From the cell containing the given text, extract its center point as (x, y) coordinate. 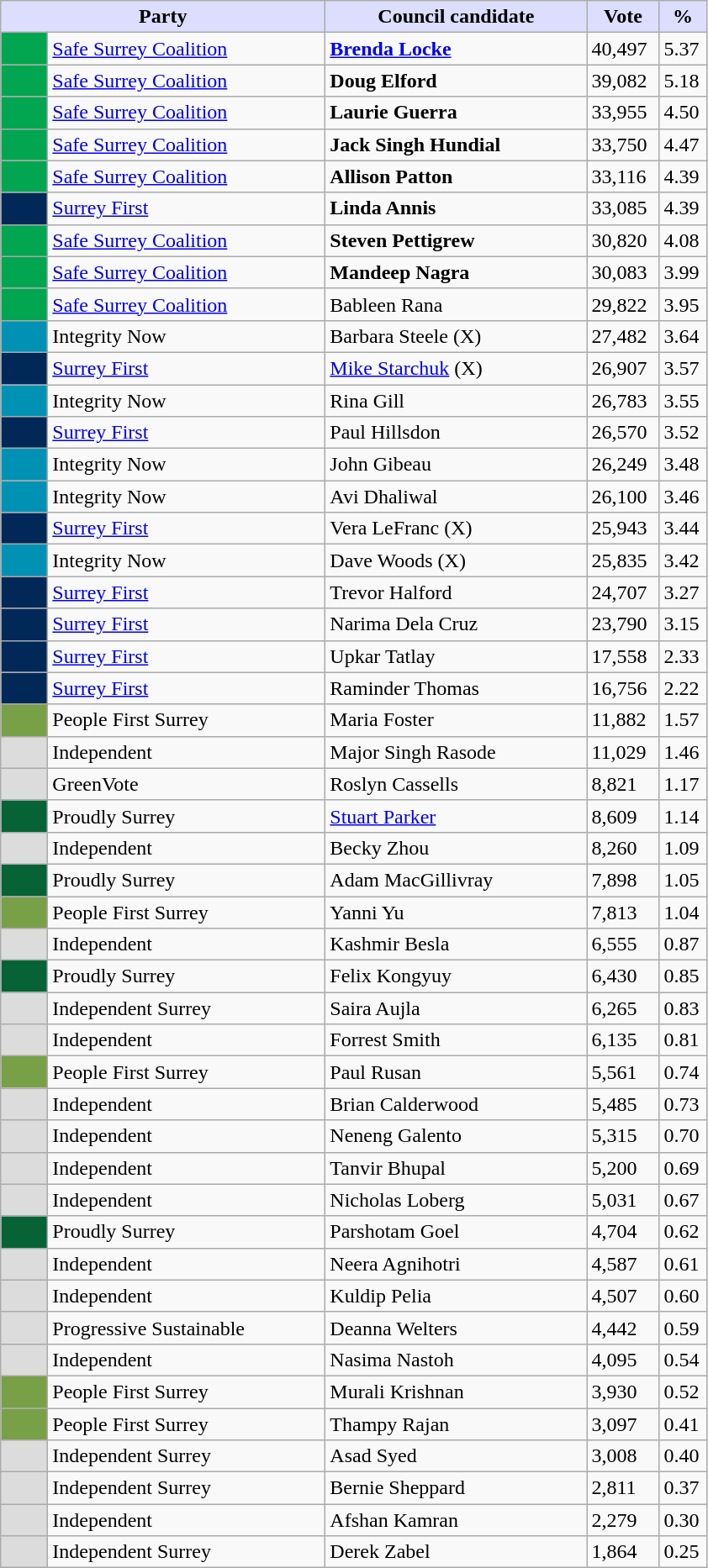
John Gibeau (456, 465)
6,555 (623, 944)
Linda Annis (456, 208)
17,558 (623, 656)
0.60 (683, 1296)
Mike Starchuk (X) (456, 368)
0.61 (683, 1264)
25,835 (623, 560)
Adam MacGillivray (456, 880)
40,497 (623, 49)
3,097 (623, 1424)
26,783 (623, 401)
0.87 (683, 944)
Parshotam Goel (456, 1232)
2.22 (683, 688)
3.52 (683, 433)
3.64 (683, 336)
2,811 (623, 1488)
1.04 (683, 912)
Narima Dela Cruz (456, 624)
27,482 (623, 336)
Steven Pettigrew (456, 240)
Brian Calderwood (456, 1104)
4,704 (623, 1232)
4.50 (683, 113)
30,083 (623, 272)
33,116 (623, 176)
5,485 (623, 1104)
0.62 (683, 1232)
Trevor Halford (456, 592)
Kashmir Besla (456, 944)
Bableen Rana (456, 304)
0.70 (683, 1136)
16,756 (623, 688)
0.67 (683, 1200)
5,561 (623, 1072)
0.41 (683, 1424)
4.47 (683, 145)
3.57 (683, 368)
30,820 (623, 240)
Party (163, 17)
3.44 (683, 529)
25,943 (623, 529)
5,315 (623, 1136)
Progressive Sustainable (187, 1328)
3.95 (683, 304)
0.59 (683, 1328)
11,882 (623, 720)
Neneng Galento (456, 1136)
Upkar Tatlay (456, 656)
Maria Foster (456, 720)
11,029 (623, 752)
3.99 (683, 272)
0.74 (683, 1072)
26,907 (623, 368)
1.46 (683, 752)
Nicholas Loberg (456, 1200)
23,790 (623, 624)
Roslyn Cassells (456, 784)
0.40 (683, 1456)
3.15 (683, 624)
Vera LeFranc (X) (456, 529)
3,008 (623, 1456)
Nasima Nastoh (456, 1360)
1.14 (683, 816)
Bernie Sheppard (456, 1488)
5,200 (623, 1168)
Raminder Thomas (456, 688)
0.73 (683, 1104)
3.48 (683, 465)
5,031 (623, 1200)
Major Singh Rasode (456, 752)
Tanvir Bhupal (456, 1168)
Murali Krishnan (456, 1392)
3.46 (683, 497)
4,587 (623, 1264)
33,750 (623, 145)
Forrest Smith (456, 1040)
Vote (623, 17)
Asad Syed (456, 1456)
5.37 (683, 49)
Rina Gill (456, 401)
Afshan Kamran (456, 1520)
0.30 (683, 1520)
Dave Woods (X) (456, 560)
0.85 (683, 976)
26,249 (623, 465)
Brenda Locke (456, 49)
Deanna Welters (456, 1328)
33,085 (623, 208)
Yanni Yu (456, 912)
Neera Agnihotri (456, 1264)
8,821 (623, 784)
Stuart Parker (456, 816)
0.54 (683, 1360)
3.55 (683, 401)
1.57 (683, 720)
2,279 (623, 1520)
4,442 (623, 1328)
0.83 (683, 1008)
8,609 (623, 816)
4,507 (623, 1296)
Kuldip Pelia (456, 1296)
Doug Elford (456, 81)
26,100 (623, 497)
0.25 (683, 1552)
8,260 (623, 848)
1.05 (683, 880)
0.69 (683, 1168)
0.81 (683, 1040)
Laurie Guerra (456, 113)
24,707 (623, 592)
6,135 (623, 1040)
Paul Hillsdon (456, 433)
39,082 (623, 81)
Felix Kongyuy (456, 976)
29,822 (623, 304)
4,095 (623, 1360)
Becky Zhou (456, 848)
0.52 (683, 1392)
Paul Rusan (456, 1072)
6,265 (623, 1008)
3.27 (683, 592)
3,930 (623, 1392)
Avi Dhaliwal (456, 497)
Barbara Steele (X) (456, 336)
26,570 (623, 433)
3.42 (683, 560)
2.33 (683, 656)
33,955 (623, 113)
% (683, 17)
7,898 (623, 880)
1.17 (683, 784)
Derek Zabel (456, 1552)
Mandeep Nagra (456, 272)
Saira Aujla (456, 1008)
5.18 (683, 81)
Allison Patton (456, 176)
Thampy Rajan (456, 1424)
Council candidate (456, 17)
GreenVote (187, 784)
0.37 (683, 1488)
1,864 (623, 1552)
7,813 (623, 912)
Jack Singh Hundial (456, 145)
6,430 (623, 976)
1.09 (683, 848)
4.08 (683, 240)
